Extract the [X, Y] coordinate from the center of the cell holding the provided text.  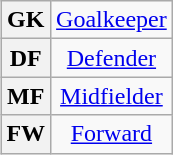
DF [26, 58]
GK [26, 20]
Defender [112, 58]
MF [26, 96]
FW [26, 134]
Midfielder [112, 96]
Goalkeeper [112, 20]
Forward [112, 134]
